Return the (X, Y) coordinate for the center point of the cell that contains the specified text.  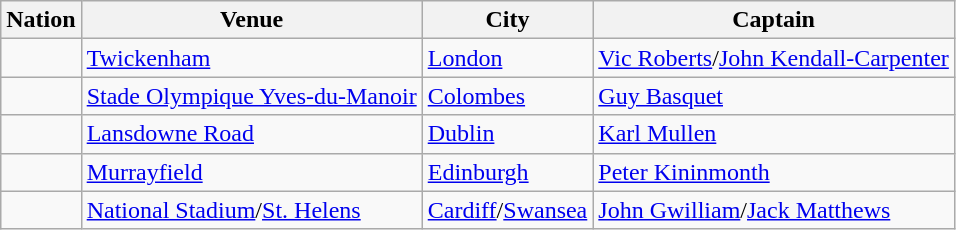
Twickenham (252, 58)
Murrayfield (252, 172)
Captain (774, 20)
Edinburgh (508, 172)
Karl Mullen (774, 134)
City (508, 20)
Colombes (508, 96)
Vic Roberts/John Kendall-Carpenter (774, 58)
Dublin (508, 134)
Stade Olympique Yves-du-Manoir (252, 96)
Cardiff/Swansea (508, 210)
Venue (252, 20)
London (508, 58)
Guy Basquet (774, 96)
Nation (41, 20)
Lansdowne Road (252, 134)
National Stadium/St. Helens (252, 210)
Peter Kininmonth (774, 172)
John Gwilliam/Jack Matthews (774, 210)
